Return (x, y) of the center of cell containing provided text 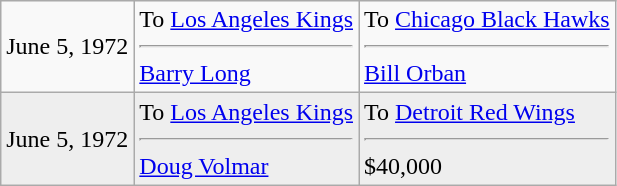
To Los Angeles KingsDoug Volmar (246, 139)
To Chicago Black HawksBill Orban (488, 47)
To Detroit Red Wings$40,000 (488, 139)
To Los Angeles KingsBarry Long (246, 47)
